Output the [x, y] coordinate of the center of the cell containing the given text.  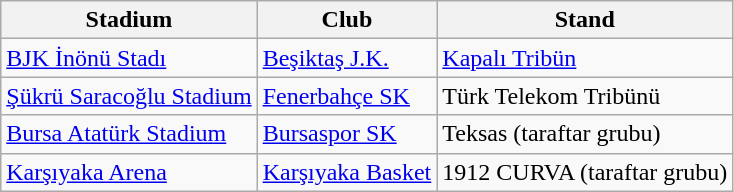
Fenerbahçe SK [347, 96]
Teksas (taraftar grubu) [585, 134]
Bursa Atatürk Stadium [129, 134]
Türk Telekom Tribünü [585, 96]
Şükrü Saracoğlu Stadium [129, 96]
Kapalı Tribün [585, 58]
Bursaspor SK [347, 134]
BJK İnönü Stadı [129, 58]
1912 CURVA (taraftar grubu) [585, 172]
Stadium [129, 20]
Karşıyaka Arena [129, 172]
Club [347, 20]
Karşıyaka Basket [347, 172]
Beşiktaş J.K. [347, 58]
Stand [585, 20]
